Output the [x, y] coordinate of the center of the cell containing the given text.  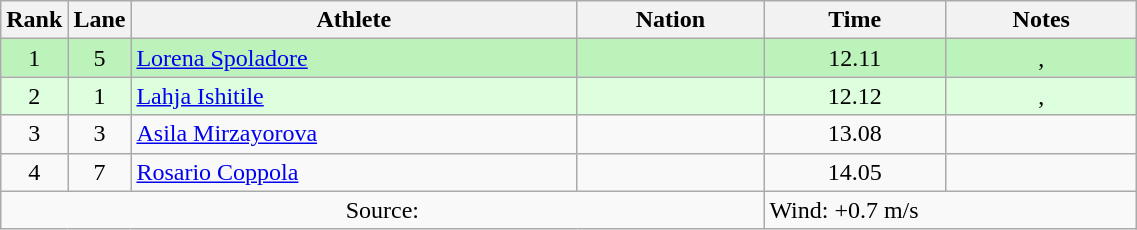
Lane [100, 20]
Athlete [354, 20]
Rank [34, 20]
12.11 [855, 58]
13.08 [855, 134]
4 [34, 172]
Notes [1042, 20]
5 [100, 58]
14.05 [855, 172]
Time [855, 20]
7 [100, 172]
2 [34, 96]
Wind: +0.7 m/s [950, 210]
Lorena Spoladore [354, 58]
12.12 [855, 96]
Source: [382, 210]
Nation [670, 20]
Rosario Coppola [354, 172]
Lahja Ishitile [354, 96]
Asila Mirzayorova [354, 134]
